Return (X, Y) of the center of cell containing provided text 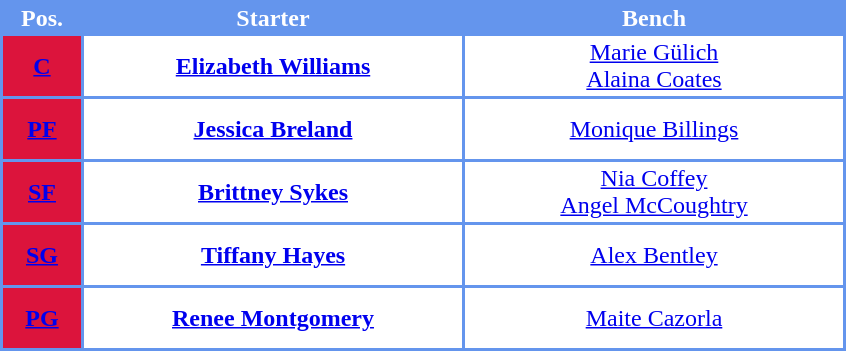
Elizabeth Williams (273, 66)
PG (42, 318)
Jessica Breland (273, 129)
Marie GülichAlaina Coates (654, 66)
SF (42, 192)
SG (42, 255)
PF (42, 129)
Alex Bentley (654, 255)
Renee Montgomery (273, 318)
Monique Billings (654, 129)
Maite Cazorla (654, 318)
Pos. (42, 18)
Brittney Sykes (273, 192)
Tiffany Hayes (273, 255)
Bench (654, 18)
Nia CoffeyAngel McCoughtry (654, 192)
Starter (273, 18)
C (42, 66)
